Return (X, Y) of the center of cell containing provided text 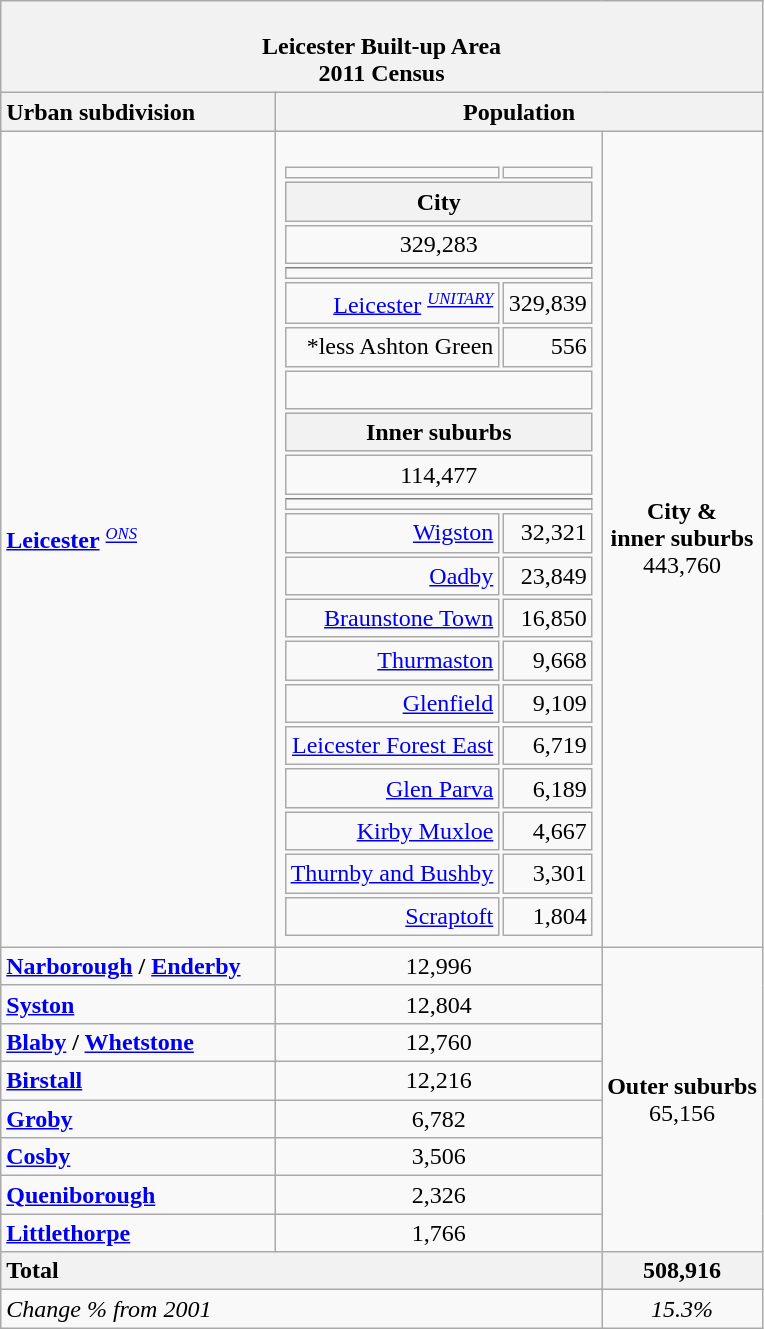
City &inner suburbs443,760 (682, 539)
32,321 (548, 533)
6,782 (439, 1119)
Oadby (392, 576)
3,506 (439, 1157)
12,804 (439, 1004)
Leicester UNITARY (392, 304)
Glenfield (392, 703)
329,839 (548, 304)
12,760 (439, 1042)
Total (302, 1271)
Thurmaston (392, 661)
6,719 (548, 746)
3,301 (548, 874)
Outer suburbs65,156 (682, 1099)
15.3% (682, 1309)
Change % from 2001 (302, 1309)
Groby (138, 1119)
1,766 (439, 1233)
Thurnby and Bushby (392, 874)
Urban subdivision (138, 112)
329,283 (438, 245)
9,668 (548, 661)
Birstall (138, 1081)
1,804 (548, 916)
*less Ashton Green (392, 347)
Inner suburbs (438, 432)
508,916 (682, 1271)
12,996 (439, 966)
Glen Parva (392, 789)
12,216 (439, 1081)
Blaby / Whetstone (138, 1042)
City (438, 202)
Leicester ONS (138, 539)
6,189 (548, 789)
Cosby (138, 1157)
Narborough / Enderby (138, 966)
9,109 (548, 703)
556 (548, 347)
Leicester Built-up Area2011 Census (382, 47)
Kirby Muxloe (392, 831)
2,326 (439, 1195)
Littlethorpe (138, 1233)
Wigston (392, 533)
Population (520, 112)
Braunstone Town (392, 618)
4,667 (548, 831)
Leicester Forest East (392, 746)
Scraptoft (392, 916)
16,850 (548, 618)
Syston (138, 1004)
23,849 (548, 576)
Queniborough (138, 1195)
114,477 (438, 475)
